Detect which cell encompasses the target text, then output its (x, y) center coordinate. 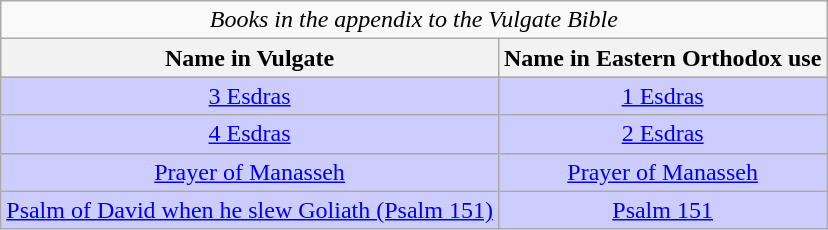
Name in Vulgate (250, 58)
Name in Eastern Orthodox use (662, 58)
1 Esdras (662, 96)
4 Esdras (250, 134)
Psalm of David when he slew Goliath (Psalm 151) (250, 210)
2 Esdras (662, 134)
Psalm 151 (662, 210)
Books in the appendix to the Vulgate Bible (414, 20)
3 Esdras (250, 96)
